Determine the [X, Y] coordinate at the center of the cell enclosing the given text.  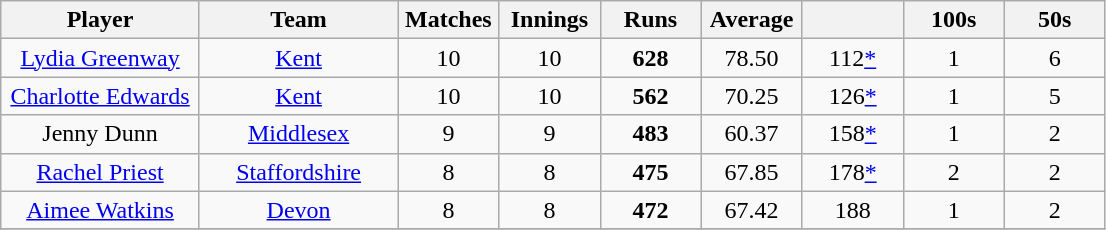
Player [100, 20]
Rachel Priest [100, 172]
178* [852, 172]
188 [852, 210]
67.42 [752, 210]
475 [650, 172]
Staffordshire [298, 172]
Matches [448, 20]
158* [852, 134]
483 [650, 134]
Devon [298, 210]
126* [852, 96]
Jenny Dunn [100, 134]
Middlesex [298, 134]
67.85 [752, 172]
Lydia Greenway [100, 58]
60.37 [752, 134]
Charlotte Edwards [100, 96]
Team [298, 20]
78.50 [752, 58]
112* [852, 58]
Average [752, 20]
562 [650, 96]
70.25 [752, 96]
100s [954, 20]
Innings [550, 20]
Runs [650, 20]
50s [1054, 20]
6 [1054, 58]
Aimee Watkins [100, 210]
628 [650, 58]
5 [1054, 96]
472 [650, 210]
